Determine the (X, Y) coordinate at the center of the cell enclosing the given text.  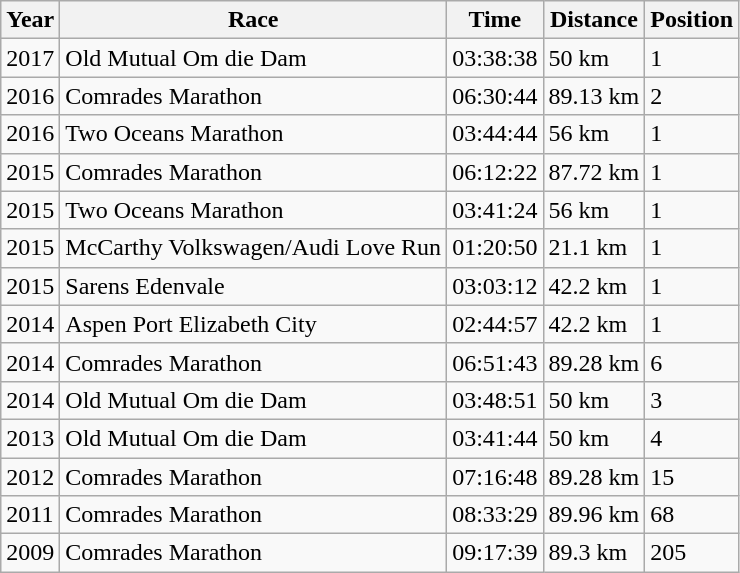
205 (692, 553)
Race (254, 20)
03:38:38 (495, 58)
Sarens Edenvale (254, 286)
Distance (594, 20)
2011 (30, 515)
06:12:22 (495, 172)
03:41:44 (495, 438)
3 (692, 400)
2 (692, 96)
89.13 km (594, 96)
06:51:43 (495, 362)
03:44:44 (495, 134)
68 (692, 515)
2017 (30, 58)
03:48:51 (495, 400)
6 (692, 362)
89.96 km (594, 515)
Year (30, 20)
07:16:48 (495, 477)
09:17:39 (495, 553)
4 (692, 438)
2009 (30, 553)
03:41:24 (495, 210)
01:20:50 (495, 248)
McCarthy Volkswagen/Audi Love Run (254, 248)
89.3 km (594, 553)
08:33:29 (495, 515)
2013 (30, 438)
15 (692, 477)
2012 (30, 477)
03:03:12 (495, 286)
87.72 km (594, 172)
02:44:57 (495, 324)
06:30:44 (495, 96)
21.1 km (594, 248)
Position (692, 20)
Aspen Port Elizabeth City (254, 324)
Time (495, 20)
